Search for the cell housing the specified text and yield its (x, y) center coordinate. 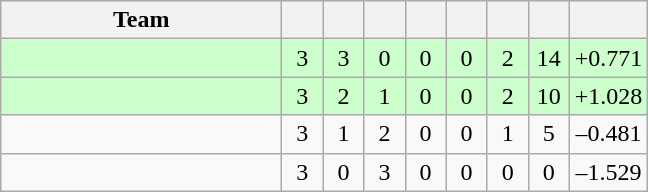
+0.771 (608, 58)
10 (548, 96)
–1.529 (608, 172)
14 (548, 58)
+1.028 (608, 96)
5 (548, 134)
Team (142, 20)
–0.481 (608, 134)
